Provide the [X, Y] coordinate of the cell's center where the given text is located.  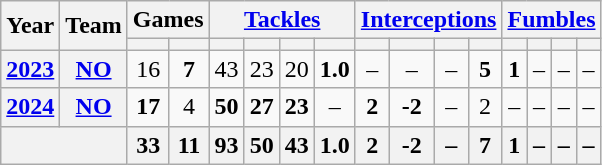
Interceptions [428, 20]
Games [168, 20]
5 [485, 69]
2023 [30, 69]
20 [296, 69]
Tackles [282, 20]
Fumbles [552, 20]
16 [148, 69]
2024 [30, 107]
17 [148, 107]
4 [189, 107]
11 [189, 145]
93 [226, 145]
33 [148, 145]
Team [94, 26]
Year [30, 26]
27 [262, 107]
